Detect which cell encompasses the target text, then output its [X, Y] center coordinate. 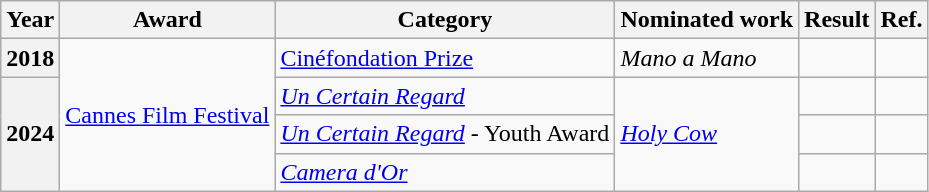
Ref. [902, 20]
Cannes Film Festival [168, 115]
2024 [30, 134]
Result [837, 20]
Cinéfondation Prize [445, 58]
Category [445, 20]
Mano a Mano [707, 58]
Un Certain Regard - Youth Award [445, 134]
Year [30, 20]
Award [168, 20]
Camera d'Or [445, 172]
2018 [30, 58]
Holy Cow [707, 134]
Un Certain Regard [445, 96]
Nominated work [707, 20]
